Return [X, Y] of the center of cell containing provided text 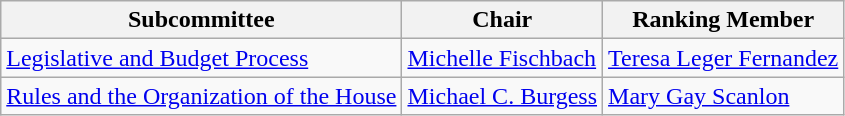
Mary Gay Scanlon [724, 96]
Michael C. Burgess [502, 96]
Chair [502, 20]
Teresa Leger Fernandez [724, 58]
Michelle Fischbach [502, 58]
Ranking Member [724, 20]
Subcommittee [202, 20]
Legislative and Budget Process [202, 58]
Rules and the Organization of the House [202, 96]
